Return the [X, Y] coordinate for the center point of the cell that contains the specified text.  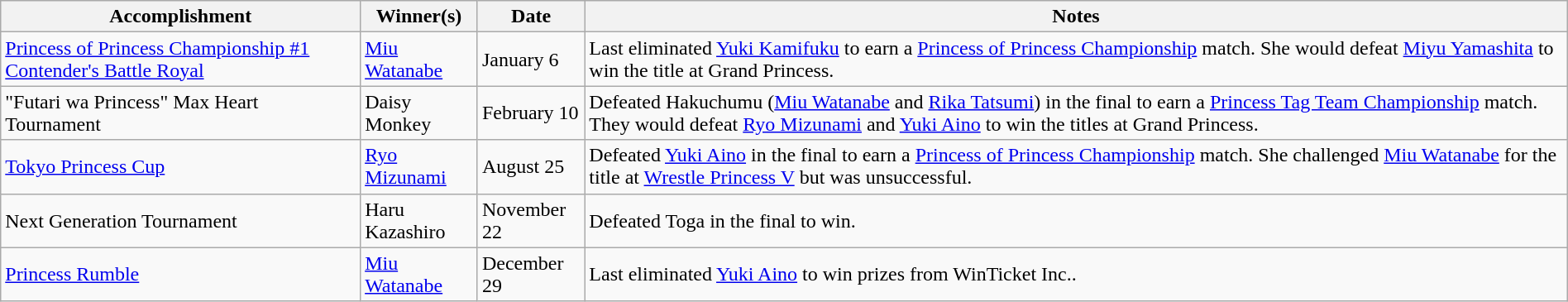
February 10 [531, 113]
Date [531, 17]
Defeated Toga in the final to win. [1076, 220]
January 6 [531, 60]
November 22 [531, 220]
"Futari wa Princess" Max Heart Tournament [180, 113]
Last eliminated Yuki Kamifuku to earn a Princess of Princess Championship match. She would defeat Miyu Yamashita to win the title at Grand Princess. [1076, 60]
Tokyo Princess Cup [180, 167]
August 25 [531, 167]
Next Generation Tournament [180, 220]
Princess of Princess Championship #1 Contender's Battle Royal [180, 60]
Haru Kazashiro [419, 220]
Winner(s) [419, 17]
Princess Rumble [180, 275]
December 29 [531, 275]
Last eliminated Yuki Aino to win prizes from WinTicket Inc.. [1076, 275]
Ryo Mizunami [419, 167]
Accomplishment [180, 17]
Daisy Monkey [419, 113]
Notes [1076, 17]
